Identify which cell holds the provided text, then report its [x, y] central coordinate. 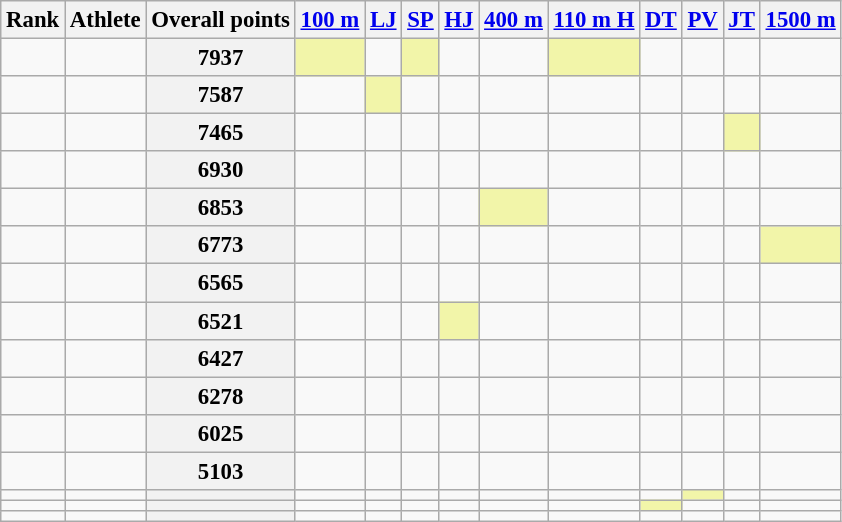
Overall points [220, 20]
6565 [220, 283]
Athlete [106, 20]
JT [742, 20]
5103 [220, 471]
Rank [33, 20]
LJ [384, 20]
DT [661, 20]
1500 m [800, 20]
6278 [220, 396]
6427 [220, 358]
6521 [220, 321]
6025 [220, 433]
7937 [220, 58]
SP [420, 20]
7587 [220, 95]
6773 [220, 245]
110 m H [594, 20]
6853 [220, 208]
6930 [220, 170]
100 m [330, 20]
PV [702, 20]
7465 [220, 133]
400 m [514, 20]
HJ [459, 20]
